Return the [X, Y] coordinate for the center point of the cell that contains the specified text.  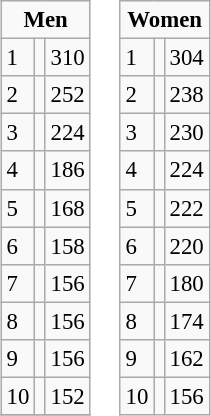
310 [68, 58]
220 [186, 246]
174 [186, 321]
186 [68, 170]
238 [186, 95]
180 [186, 283]
152 [68, 396]
162 [186, 358]
252 [68, 95]
Men [46, 20]
304 [186, 58]
230 [186, 133]
Women [164, 20]
168 [68, 208]
222 [186, 208]
158 [68, 246]
